Detect which cell encompasses the target text, then output its [x, y] center coordinate. 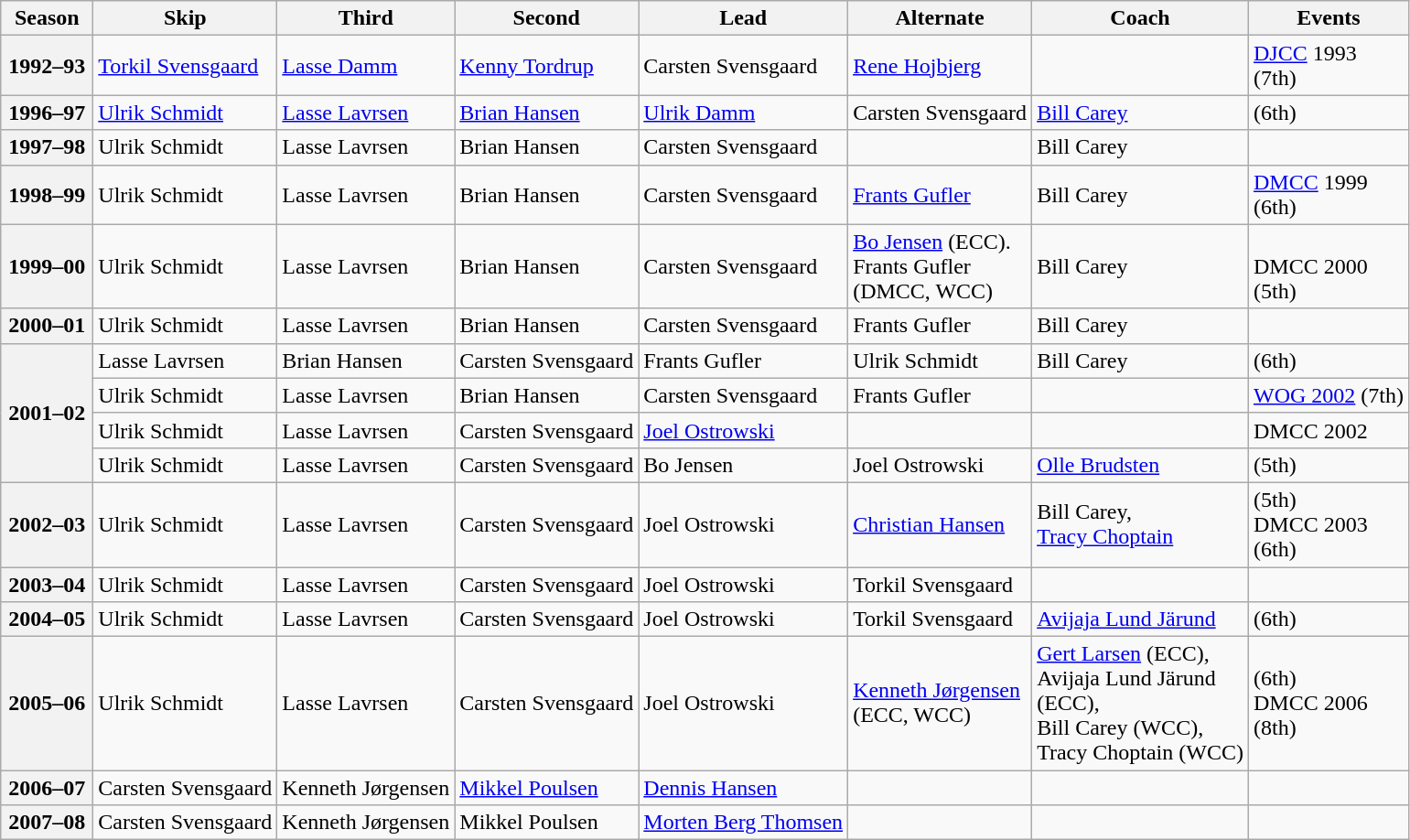
Bo Jensen [743, 465]
Bill Carey,Tracy Choptain [1140, 524]
Olle Brudsten [1140, 465]
DMCC 1999 (6th) [1329, 194]
2005–06 [48, 704]
Avijaja Lund Järund [1140, 619]
2003–04 [48, 585]
(5th) [1329, 465]
Coach [1140, 18]
Events [1329, 18]
DJCC 1993 (7th) [1329, 66]
Ulrik Damm [743, 113]
DMCC 2002 [1329, 430]
Morten Berg Thomsen [743, 823]
2002–03 [48, 524]
Alternate [941, 18]
2001–02 [48, 413]
2004–05 [48, 619]
Third [366, 18]
Lasse Damm [366, 66]
2006–07 [48, 788]
(6th)DMCC 2006 (8th) [1329, 704]
Gert Larsen (ECC),Avijaja Lund Järund(ECC),Bill Carey (WCC),Tracy Choptain (WCC) [1140, 704]
1998–99 [48, 194]
Kenneth Jørgensen(ECC, WCC) [941, 704]
(5th)DMCC 2003 (6th) [1329, 524]
Lead [743, 18]
2000–01 [48, 326]
Season [48, 18]
Christian Hansen [941, 524]
Bo Jensen (ECC).Frants Gufler(DMCC, WCC) [941, 266]
Skip [185, 18]
1996–97 [48, 113]
1997–98 [48, 147]
Kenny Tordrup [547, 66]
Rene Hojbjerg [941, 66]
DMCC 2000 (5th) [1329, 266]
1999–00 [48, 266]
WOG 2002 (7th) [1329, 395]
2007–08 [48, 823]
Dennis Hansen [743, 788]
Second [547, 18]
1992–93 [48, 66]
